Provide the (x, y) coordinate of the cell's center where the given text is located.  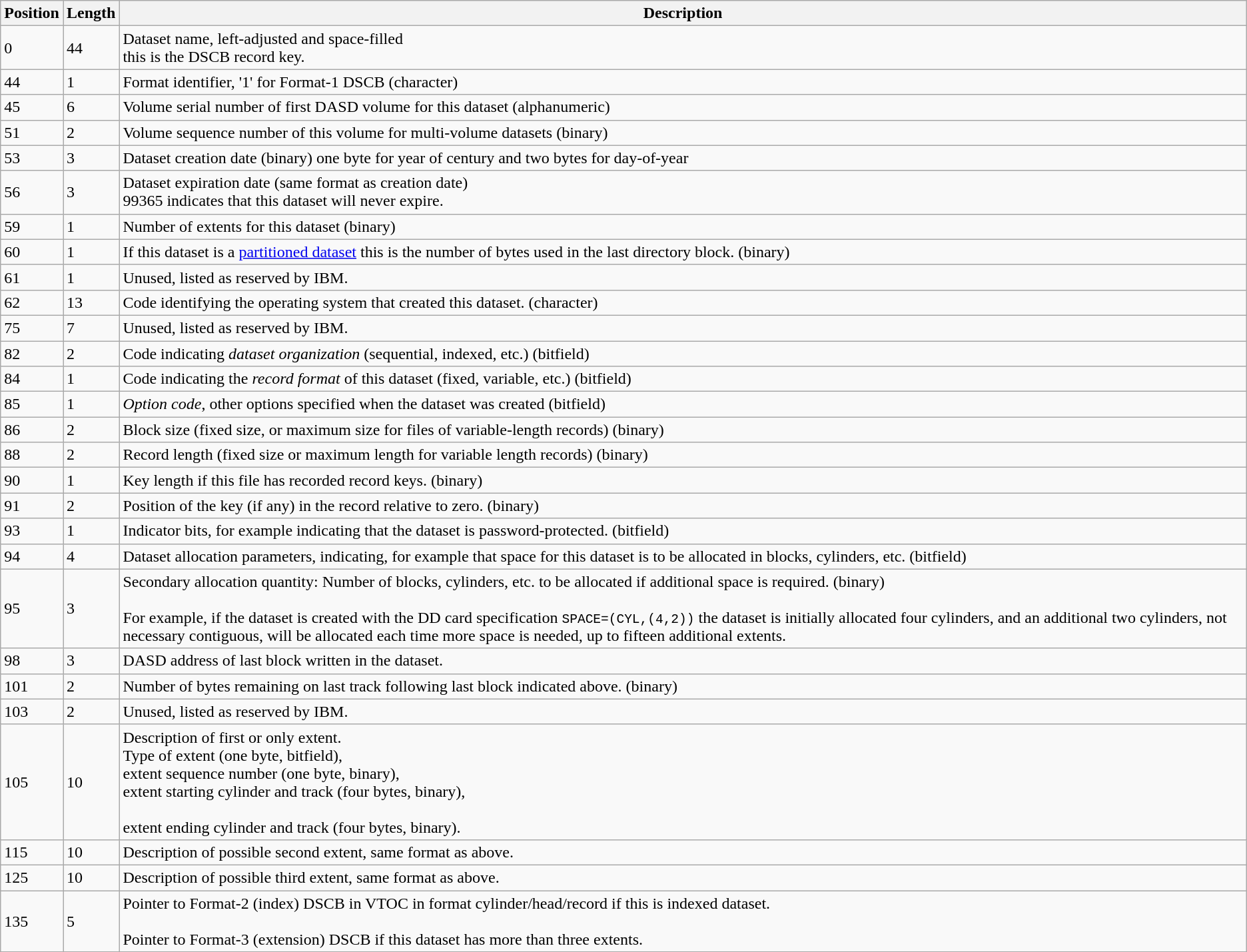
98 (32, 661)
86 (32, 430)
Format identifier, '1' for Format-1 DSCB (character) (683, 82)
Volume serial number of first DASD volume for this dataset (alphanumeric) (683, 107)
0 (32, 48)
59 (32, 227)
Dataset allocation parameters, indicating, for example that space for this dataset is to be allocated in blocks, cylinders, etc. (bitfield) (683, 556)
90 (32, 480)
Number of bytes remaining on last track following last block indicated above. (binary) (683, 686)
DASD address of last block written in the dataset. (683, 661)
If this dataset is a partitioned dataset this is the number of bytes used in the last directory block. (binary) (683, 252)
125 (32, 877)
Dataset expiration date (same format as creation date) 99365 indicates that this dataset will never expire. (683, 192)
Record length (fixed size or maximum length for variable length records) (binary) (683, 455)
51 (32, 133)
94 (32, 556)
115 (32, 852)
13 (91, 302)
Volume sequence number of this volume for multi-volume datasets (binary) (683, 133)
85 (32, 404)
Code indicating the record format of this dataset (fixed, variable, etc.) (bitfield) (683, 379)
Number of extents for this dataset (binary) (683, 227)
5 (91, 921)
84 (32, 379)
Key length if this file has recorded record keys. (binary) (683, 480)
53 (32, 158)
7 (91, 328)
62 (32, 302)
60 (32, 252)
103 (32, 712)
105 (32, 782)
Description (683, 13)
6 (91, 107)
Position (32, 13)
Description of possible second extent, same format as above. (683, 852)
Dataset creation date (binary) one byte for year of century and two bytes for day-of-year (683, 158)
88 (32, 455)
95 (32, 609)
93 (32, 531)
135 (32, 921)
91 (32, 506)
Description of possible third extent, same format as above. (683, 877)
Dataset name, left-adjusted and space-filledthis is the DSCB record key. (683, 48)
Position of the key (if any) in the record relative to zero. (binary) (683, 506)
61 (32, 277)
75 (32, 328)
Code indicating dataset organization (sequential, indexed, etc.) (bitfield) (683, 354)
Code identifying the operating system that created this dataset. (character) (683, 302)
56 (32, 192)
Block size (fixed size, or maximum size for files of variable-length records) (binary) (683, 430)
45 (32, 107)
82 (32, 354)
Indicator bits, for example indicating that the dataset is password-protected. (bitfield) (683, 531)
Option code, other options specified when the dataset was created (bitfield) (683, 404)
Length (91, 13)
101 (32, 686)
4 (91, 556)
